Scan for the cell matching the given text and deliver its [X, Y] coordinate at center. 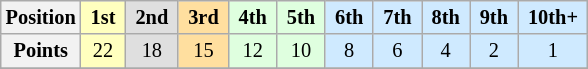
1 [553, 51]
2 [494, 51]
15 [203, 51]
6 [397, 51]
18 [152, 51]
5th [301, 17]
22 [104, 51]
3rd [203, 17]
8 [349, 51]
4 [446, 51]
Points [41, 51]
9th [494, 17]
8th [446, 17]
10 [301, 51]
4th [253, 17]
6th [349, 17]
12 [253, 51]
Position [41, 17]
7th [397, 17]
2nd [152, 17]
10th+ [553, 17]
1st [104, 17]
